Scan for the cell matching the given text and deliver its [X, Y] coordinate at center. 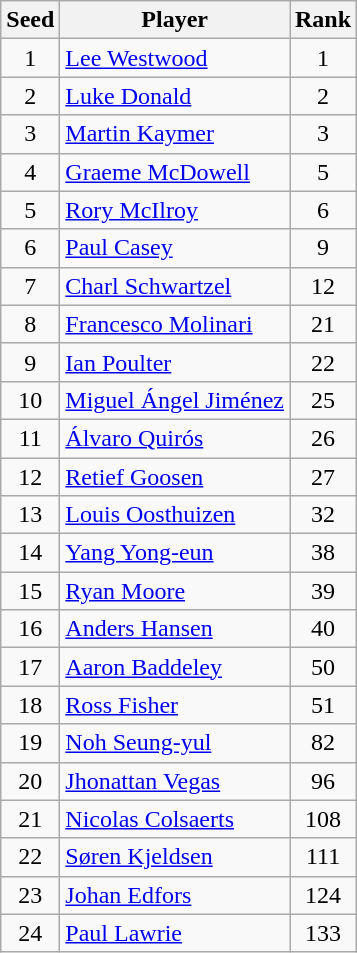
Paul Casey [175, 248]
16 [30, 629]
39 [324, 591]
133 [324, 933]
23 [30, 895]
4 [30, 172]
19 [30, 743]
Retief Goosen [175, 477]
Álvaro Quirós [175, 438]
32 [324, 515]
Louis Oosthuizen [175, 515]
Graeme McDowell [175, 172]
13 [30, 515]
Anders Hansen [175, 629]
24 [30, 933]
11 [30, 438]
51 [324, 705]
Ross Fisher [175, 705]
Yang Yong-eun [175, 553]
Ryan Moore [175, 591]
Seed [30, 20]
Ian Poulter [175, 362]
38 [324, 553]
Jhonattan Vegas [175, 781]
Miguel Ángel Jiménez [175, 400]
Francesco Molinari [175, 324]
111 [324, 857]
Luke Donald [175, 96]
8 [30, 324]
27 [324, 477]
20 [30, 781]
10 [30, 400]
18 [30, 705]
Johan Edfors [175, 895]
14 [30, 553]
Player [175, 20]
Noh Seung-yul [175, 743]
17 [30, 667]
96 [324, 781]
Aaron Baddeley [175, 667]
Nicolas Colsaerts [175, 819]
82 [324, 743]
50 [324, 667]
108 [324, 819]
15 [30, 591]
40 [324, 629]
Martin Kaymer [175, 134]
Søren Kjeldsen [175, 857]
Lee Westwood [175, 58]
Charl Schwartzel [175, 286]
Rank [324, 20]
26 [324, 438]
124 [324, 895]
Paul Lawrie [175, 933]
7 [30, 286]
25 [324, 400]
Rory McIlroy [175, 210]
